Scan for the cell matching the given text and deliver its (X, Y) coordinate at center. 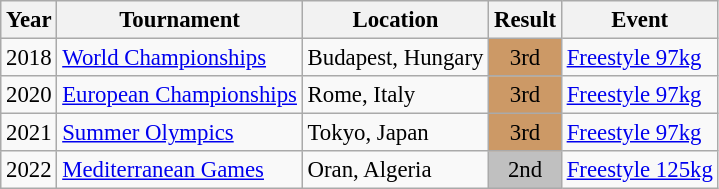
Tournament (180, 20)
2018 (29, 58)
Rome, Italy (395, 95)
Result (526, 20)
Tokyo, Japan (395, 133)
2020 (29, 95)
2022 (29, 170)
2021 (29, 133)
Year (29, 20)
Event (640, 20)
Oran, Algeria (395, 170)
Freestyle 125kg (640, 170)
Summer Olympics (180, 133)
World Championships (180, 58)
European Championships (180, 95)
Budapest, Hungary (395, 58)
Location (395, 20)
2nd (526, 170)
Mediterranean Games (180, 170)
